Return (x, y) of the center of cell containing provided text 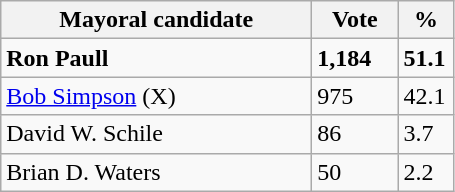
David W. Schile (156, 134)
Brian D. Waters (156, 172)
Bob Simpson (X) (156, 96)
51.1 (426, 58)
2.2 (426, 172)
50 (355, 172)
1,184 (355, 58)
3.7 (426, 134)
975 (355, 96)
42.1 (426, 96)
% (426, 20)
86 (355, 134)
Vote (355, 20)
Mayoral candidate (156, 20)
Ron Paull (156, 58)
